Identify which cell holds the provided text, then report its [X, Y] central coordinate. 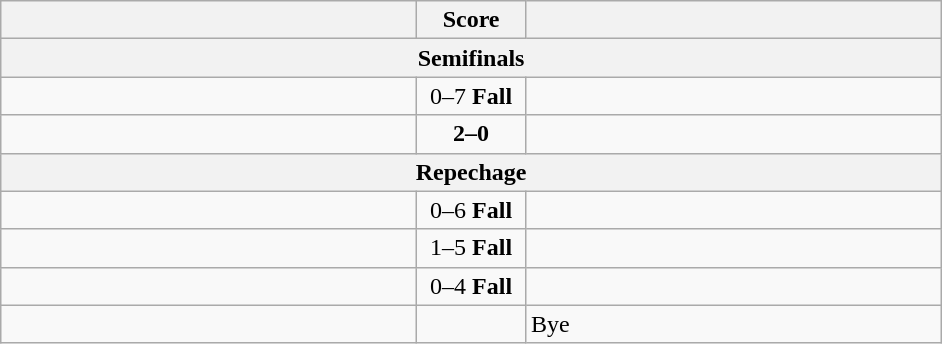
0–4 Fall [472, 286]
Semifinals [472, 58]
Bye [733, 324]
Repechage [472, 172]
0–7 Fall [472, 96]
Score [472, 20]
1–5 Fall [472, 248]
0–6 Fall [472, 210]
2–0 [472, 134]
